Detect which cell encompasses the target text, then output its [X, Y] center coordinate. 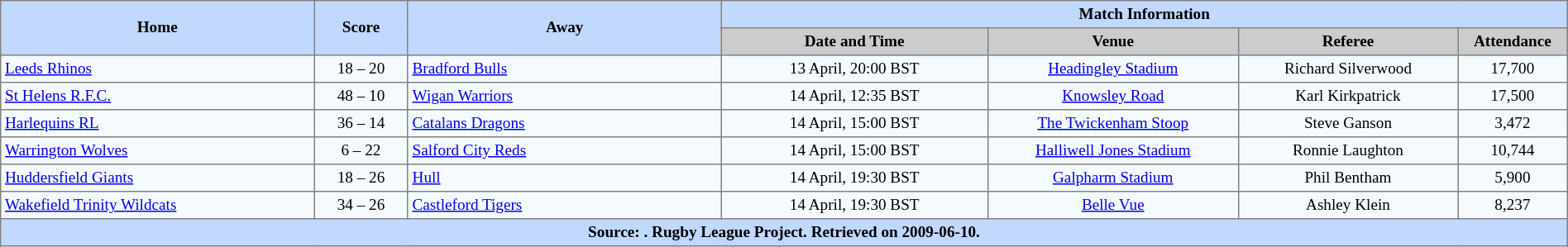
34 – 26 [361, 205]
The Twickenham Stoop [1113, 124]
Referee [1348, 41]
Galpharm Stadium [1113, 178]
Halliwell Jones Stadium [1113, 150]
Richard Silverwood [1348, 69]
Karl Kirkpatrick [1348, 96]
Attendance [1513, 41]
Away [564, 28]
Huddersfield Giants [157, 178]
Bradford Bulls [564, 69]
Belle Vue [1113, 205]
Wigan Warriors [564, 96]
Score [361, 28]
18 – 26 [361, 178]
Warrington Wolves [157, 150]
6 – 22 [361, 150]
Home [157, 28]
Wakefield Trinity Wildcats [157, 205]
Source: . Rugby League Project. Retrieved on 2009-06-10. [784, 233]
Salford City Reds [564, 150]
17,700 [1513, 69]
Castleford Tigers [564, 205]
Knowsley Road [1113, 96]
8,237 [1513, 205]
Venue [1113, 41]
10,744 [1513, 150]
Steve Ganson [1348, 124]
Headingley Stadium [1113, 69]
Match Information [1145, 15]
Hull [564, 178]
Phil Bentham [1348, 178]
Leeds Rhinos [157, 69]
Harlequins RL [157, 124]
Catalans Dragons [564, 124]
14 April, 12:35 BST [854, 96]
17,500 [1513, 96]
13 April, 20:00 BST [854, 69]
St Helens R.F.C. [157, 96]
5,900 [1513, 178]
Ronnie Laughton [1348, 150]
Date and Time [854, 41]
48 – 10 [361, 96]
Ashley Klein [1348, 205]
3,472 [1513, 124]
18 – 20 [361, 69]
36 – 14 [361, 124]
